Determine the (x, y) coordinate at the center of the cell enclosing the given text.  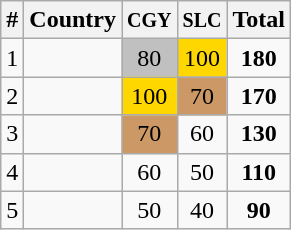
# (12, 20)
SLC (202, 20)
2 (12, 96)
130 (259, 134)
5 (12, 210)
CGY (150, 20)
40 (202, 210)
170 (259, 96)
180 (259, 58)
90 (259, 210)
Country (73, 20)
80 (150, 58)
1 (12, 58)
3 (12, 134)
110 (259, 172)
4 (12, 172)
Total (259, 20)
